Determine the [x, y] coordinate at the center of the cell enclosing the given text.  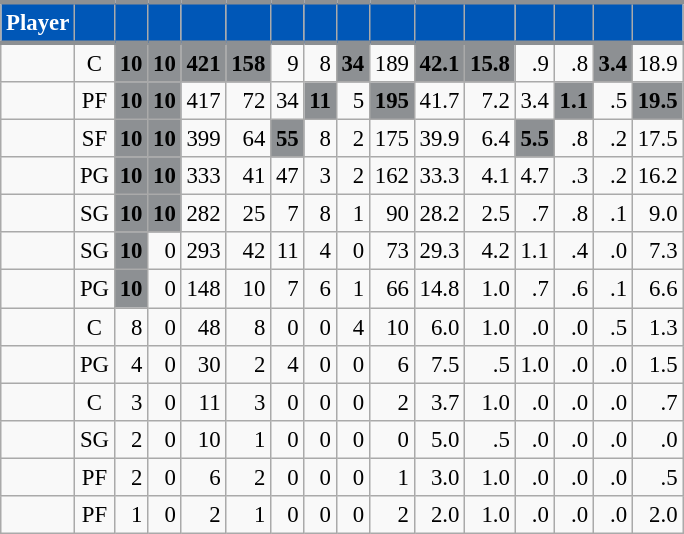
Player [38, 22]
30 [204, 364]
25 [248, 214]
28.2 [439, 214]
4.2 [490, 251]
48 [204, 327]
42.1 [439, 62]
9 [288, 62]
7.2 [490, 101]
41.7 [439, 101]
29.3 [439, 251]
72 [248, 101]
7.3 [657, 251]
64 [248, 139]
175 [392, 139]
33.3 [439, 176]
2.5 [490, 214]
16.2 [657, 176]
3.0 [439, 477]
6.0 [439, 327]
1.5 [657, 364]
6.4 [490, 139]
.3 [574, 176]
282 [204, 214]
5.5 [534, 139]
4.1 [490, 176]
6.6 [657, 289]
399 [204, 139]
19.5 [657, 101]
189 [392, 62]
333 [204, 176]
162 [392, 176]
417 [204, 101]
5 [352, 101]
9.0 [657, 214]
4.7 [534, 176]
421 [204, 62]
195 [392, 101]
7.5 [439, 364]
42 [248, 251]
17.5 [657, 139]
90 [392, 214]
73 [392, 251]
47 [288, 176]
15.8 [490, 62]
55 [288, 139]
3.7 [439, 402]
.9 [534, 62]
18.9 [657, 62]
148 [204, 289]
5.0 [439, 439]
.4 [574, 251]
.6 [574, 289]
158 [248, 62]
66 [392, 289]
SF [95, 139]
14.8 [439, 289]
41 [248, 176]
293 [204, 251]
1.3 [657, 327]
39.9 [439, 139]
